Capture the cell that displays the provided text and extract its (X, Y) central coordinate. 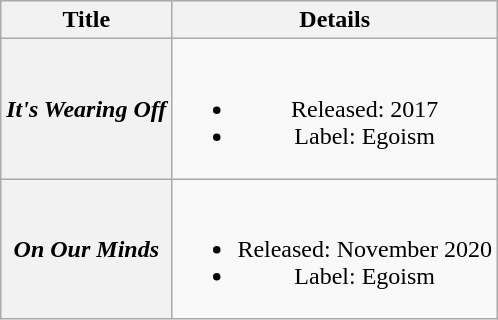
Title (86, 20)
It's Wearing Off (86, 109)
Details (335, 20)
Released: November 2020Label: Egoism (335, 249)
On Our Minds (86, 249)
Released: 2017Label: Egoism (335, 109)
